Extract the (X, Y) coordinate from the center of the cell holding the provided text.  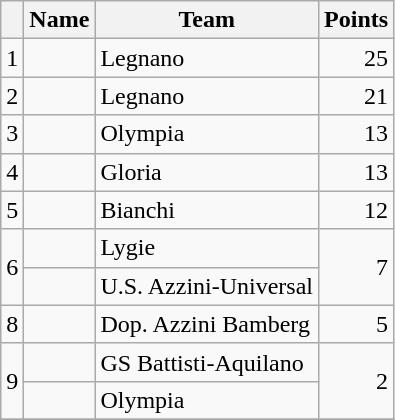
9 (12, 381)
Points (356, 20)
GS Battisti-Aquilano (207, 362)
Lygie (207, 248)
8 (12, 324)
1 (12, 58)
Gloria (207, 172)
Dop. Azzini Bamberg (207, 324)
21 (356, 96)
Bianchi (207, 210)
7 (356, 267)
Team (207, 20)
U.S. Azzini-Universal (207, 286)
3 (12, 134)
Name (60, 20)
6 (12, 267)
4 (12, 172)
25 (356, 58)
12 (356, 210)
